Search for the cell housing the specified text and yield its (X, Y) center coordinate. 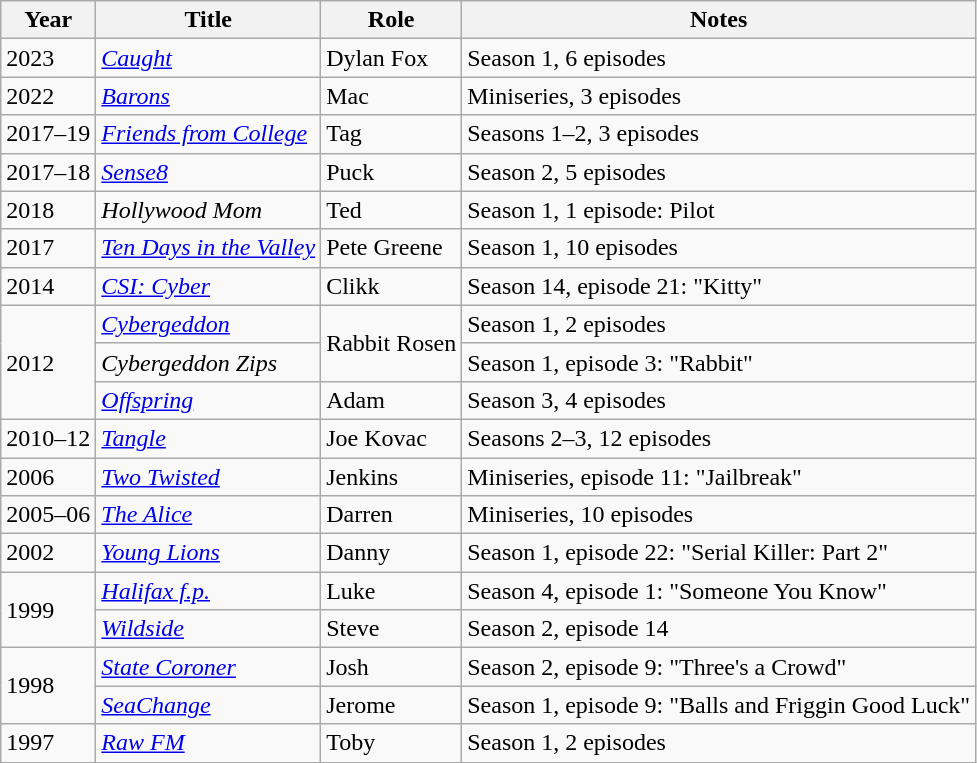
2014 (48, 286)
Cybergeddon (208, 324)
Toby (392, 743)
CSI: Cyber (208, 286)
State Coroner (208, 667)
2018 (48, 210)
2022 (48, 96)
The Alice (208, 515)
2006 (48, 477)
Season 1, 6 episodes (719, 58)
Season 1, 1 episode: Pilot (719, 210)
Danny (392, 553)
Season 3, 4 episodes (719, 400)
Season 1, episode 22: "Serial Killer: Part 2" (719, 553)
Caught (208, 58)
1999 (48, 610)
Pete Greene (392, 248)
Adam (392, 400)
Title (208, 20)
Clikk (392, 286)
Luke (392, 591)
Ten Days in the Valley (208, 248)
Miniseries, 3 episodes (719, 96)
Friends from College (208, 134)
Cybergeddon Zips (208, 362)
Tag (392, 134)
Young Lions (208, 553)
1998 (48, 686)
Season 1, episode 9: "Balls and Friggin Good Luck" (719, 705)
2017 (48, 248)
Jenkins (392, 477)
2023 (48, 58)
Rabbit Rosen (392, 343)
2005–06 (48, 515)
Season 2, episode 14 (719, 629)
Miniseries, 10 episodes (719, 515)
Jerome (392, 705)
SeaChange (208, 705)
Role (392, 20)
Joe Kovac (392, 438)
2002 (48, 553)
Season 14, episode 21: "Kitty" (719, 286)
Hollywood Mom (208, 210)
Notes (719, 20)
Raw FM (208, 743)
Season 1, episode 3: "Rabbit" (719, 362)
Halifax f.p. (208, 591)
Ted (392, 210)
Darren (392, 515)
Wildside (208, 629)
Steve (392, 629)
Season 2, episode 9: "Three's a Crowd" (719, 667)
Mac (392, 96)
2017–19 (48, 134)
Barons (208, 96)
Season 1, 10 episodes (719, 248)
2017–18 (48, 172)
1997 (48, 743)
Two Twisted (208, 477)
Season 4, episode 1: "Someone You Know" (719, 591)
Sense8 (208, 172)
Year (48, 20)
Seasons 1–2, 3 episodes (719, 134)
Season 2, 5 episodes (719, 172)
Tangle (208, 438)
2010–12 (48, 438)
2012 (48, 362)
Seasons 2–3, 12 episodes (719, 438)
Miniseries, episode 11: "Jailbreak" (719, 477)
Dylan Fox (392, 58)
Puck (392, 172)
Josh (392, 667)
Offspring (208, 400)
